Extract the [x, y] coordinate from the center of the cell holding the provided text.  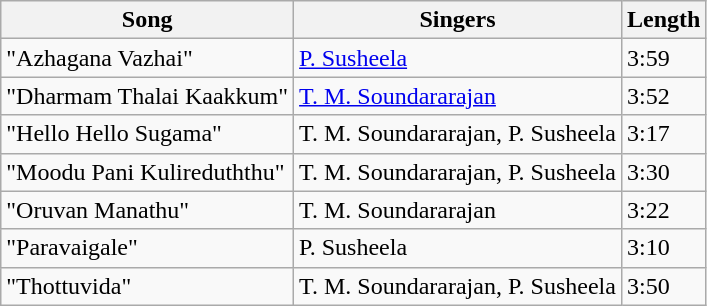
3:59 [663, 58]
"Thottuvida" [148, 286]
"Paravaigale" [148, 248]
"Dharmam Thalai Kaakkum" [148, 96]
Singers [458, 20]
3:50 [663, 286]
"Moodu Pani Kulireduththu" [148, 172]
3:10 [663, 248]
3:22 [663, 210]
3:52 [663, 96]
3:17 [663, 134]
Length [663, 20]
3:30 [663, 172]
"Oruvan Manathu" [148, 210]
Song [148, 20]
"Hello Hello Sugama" [148, 134]
"Azhagana Vazhai" [148, 58]
